From the cell containing the given text, extract its center point as (X, Y) coordinate. 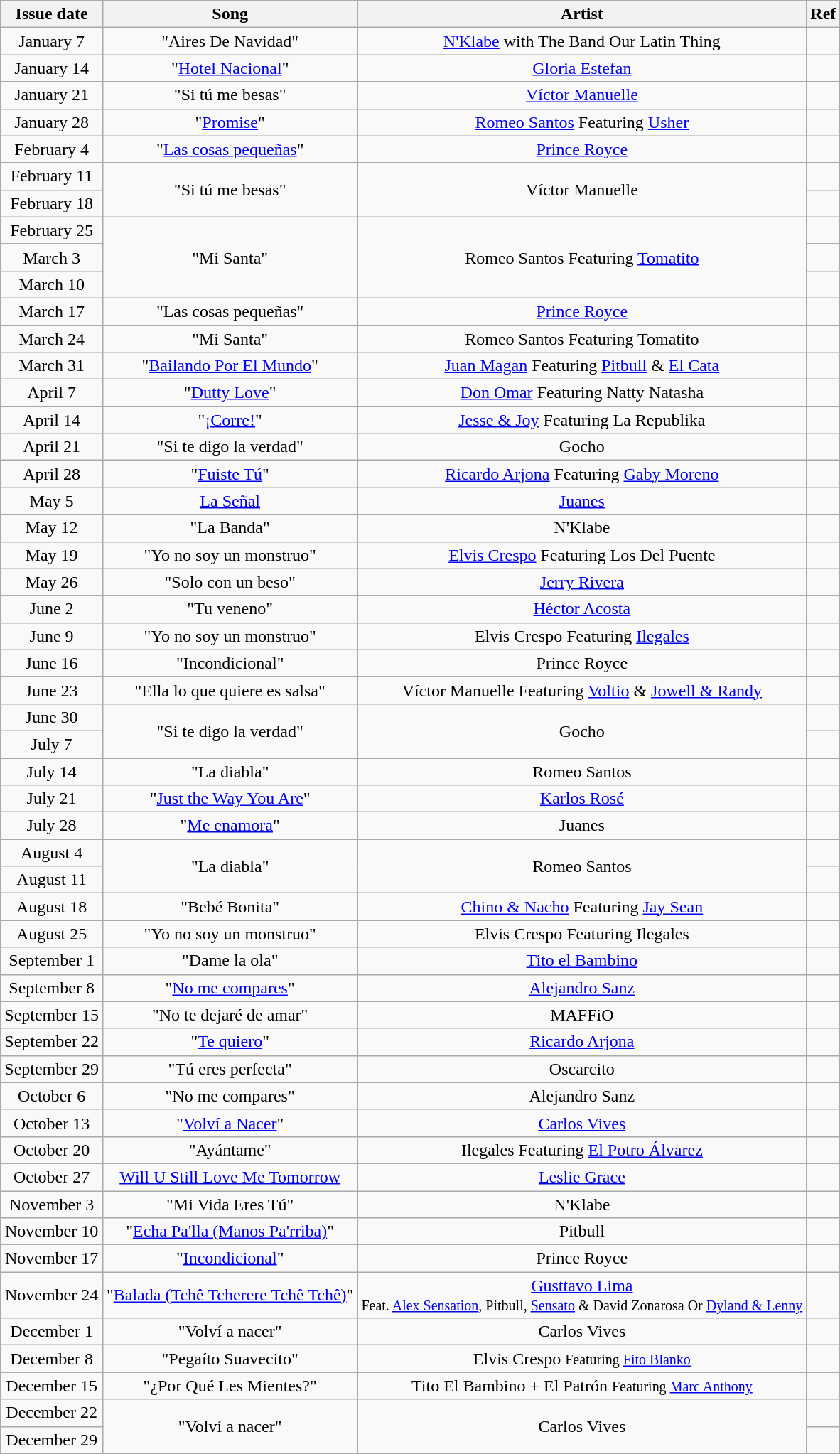
May 5 (52, 501)
November 10 (52, 1232)
"Dame la ola" (230, 961)
April 14 (52, 420)
February 11 (52, 176)
Ilegales Featuring El Potro Álvarez (582, 1150)
Héctor Acosta (582, 609)
Don Omar Featuring Natty Natasha (582, 393)
"Me enamora" (230, 826)
February 18 (52, 203)
"Ella lo que quiere es salsa" (230, 690)
April 21 (52, 447)
December 22 (52, 1413)
August 25 (52, 934)
"Volví a Nacer" (230, 1123)
"Promise" (230, 122)
November 3 (52, 1205)
Issue date (52, 14)
Tito el Bambino (582, 961)
July 14 (52, 771)
Jerry Rivera (582, 582)
"Hotel Nacional" (230, 68)
"Solo con un beso" (230, 582)
July 21 (52, 799)
Chino & Nacho Featuring Jay Sean (582, 907)
June 2 (52, 609)
May 19 (52, 555)
Elvis Crespo Featuring Los Del Puente (582, 555)
Ricardo Arjona Featuring Gaby Moreno (582, 474)
June 9 (52, 636)
January 14 (52, 68)
April 7 (52, 393)
"Aires De Navidad" (230, 41)
"Mi Vida Eres Tú" (230, 1205)
"Ayántame" (230, 1150)
February 25 (52, 230)
August 18 (52, 907)
Leslie Grace (582, 1177)
April 28 (52, 474)
Ref (823, 14)
October 20 (52, 1150)
"Tú eres perfecta" (230, 1069)
Karlos Rosé (582, 799)
September 1 (52, 961)
December 15 (52, 1386)
"Dutty Love" (230, 393)
November 17 (52, 1259)
Pitbull (582, 1232)
"Pegaíto Suavecito" (230, 1359)
N'Klabe with The Band Our Latin Thing (582, 41)
October 13 (52, 1123)
June 23 (52, 690)
Víctor Manuelle Featuring Voltio & Jowell & Randy (582, 690)
January 7 (52, 41)
March 31 (52, 366)
March 10 (52, 284)
October 6 (52, 1096)
September 29 (52, 1069)
December 8 (52, 1359)
Jesse & Joy Featuring La Republika (582, 420)
Elvis Crespo Featuring Fito Blanko (582, 1359)
May 12 (52, 528)
June 16 (52, 663)
August 11 (52, 880)
"No te dejaré de amar" (230, 1015)
"Balada (Tchê Tcherere Tchê Tchê)" (230, 1295)
La Señal (230, 501)
March 24 (52, 339)
Song (230, 14)
February 4 (52, 149)
Artist (582, 14)
Tito El Bambino + El Patrón Featuring Marc Anthony (582, 1386)
Juan Magan Featuring Pitbull & El Cata (582, 366)
May 26 (52, 582)
"Echa Pa'lla (Manos Pa'rriba)" (230, 1232)
March 3 (52, 257)
December 29 (52, 1440)
January 21 (52, 95)
August 4 (52, 853)
June 30 (52, 717)
July 7 (52, 744)
"La Banda" (230, 528)
September 15 (52, 1015)
July 28 (52, 826)
November 24 (52, 1295)
"Tu veneno" (230, 609)
Will U Still Love Me Tomorrow (230, 1177)
Ricardo Arjona (582, 1042)
October 27 (52, 1177)
September 8 (52, 988)
December 1 (52, 1332)
September 22 (52, 1042)
"Fuiste Tú" (230, 474)
January 28 (52, 122)
Gloria Estefan (582, 68)
"¿Por Qué Les Mientes?" (230, 1386)
Oscarcito (582, 1069)
"Te quiero" (230, 1042)
Romeo Santos Featuring Usher (582, 122)
March 17 (52, 311)
"Bebé Bonita" (230, 907)
"Bailando Por El Mundo" (230, 366)
MAFFiO (582, 1015)
"Just the Way You Are" (230, 799)
"¡Corre!" (230, 420)
Gusttavo Lima Feat. Alex Sensation, Pitbull, Sensato & David Zonarosa Or Dyland & Lenny (582, 1295)
